Detect which cell encompasses the target text, then output its (x, y) center coordinate. 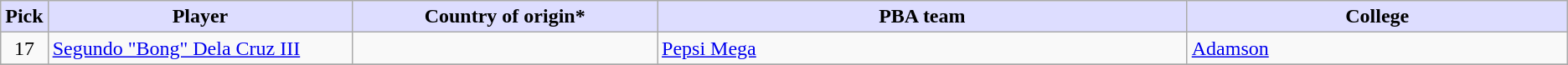
PBA team (923, 17)
Player (200, 17)
Pick (24, 17)
College (1377, 17)
Adamson (1377, 48)
Segundo "Bong" Dela Cruz III (200, 48)
Pepsi Mega (923, 48)
17 (24, 48)
Country of origin* (505, 17)
